Output the (x, y) coordinate of the center of the cell containing the given text.  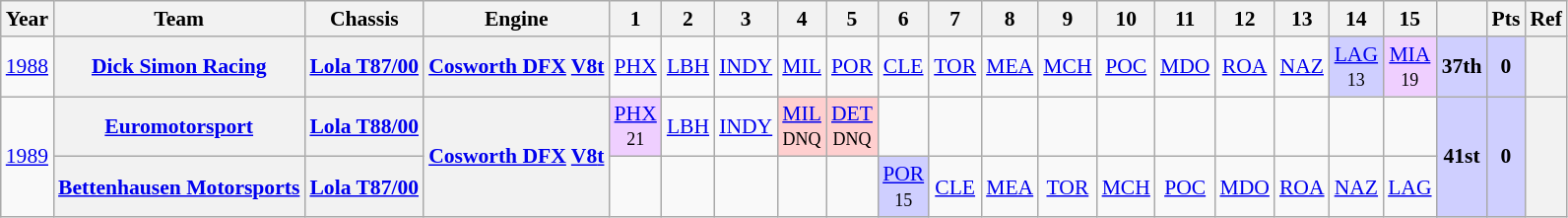
15 (1409, 19)
13 (1302, 19)
11 (1186, 19)
Year (28, 19)
Dick Simon Racing (179, 67)
9 (1068, 19)
DETDNQ (852, 126)
1989 (28, 157)
POR15 (903, 187)
Bettenhausen Motorsports (179, 187)
Euromotorsport (179, 126)
Pts (1507, 19)
PHX (636, 67)
Chassis (364, 19)
Team (179, 19)
41st (1462, 157)
1 (636, 19)
6 (903, 19)
MIL (802, 67)
5 (852, 19)
Engine (516, 19)
10 (1127, 19)
Ref (1545, 19)
POR (852, 67)
12 (1245, 19)
14 (1356, 19)
LAG13 (1356, 67)
3 (746, 19)
4 (802, 19)
PHX21 (636, 126)
Lola T88/00 (364, 126)
1988 (28, 67)
2 (687, 19)
MIA19 (1409, 67)
37th (1462, 67)
8 (1010, 19)
LAG (1409, 187)
MILDNQ (802, 126)
7 (955, 19)
